Pinpoint the cell where the given text exists, returning its [X, Y] midpoint coordinate. 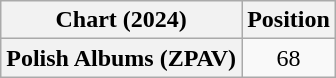
68 [289, 58]
Chart (2024) [122, 20]
Position [289, 20]
Polish Albums (ZPAV) [122, 58]
